Extract the [X, Y] coordinate from the center of the cell holding the provided text.  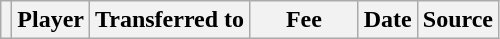
Fee [304, 20]
Source [458, 20]
Player [51, 20]
Date [388, 20]
Transferred to [170, 20]
